Return [X, Y] of the center of cell containing provided text 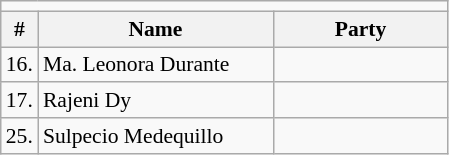
17. [20, 101]
Party [360, 29]
Sulpecio Medequillo [156, 136]
Name [156, 29]
# [20, 29]
Ma. Leonora Durante [156, 65]
25. [20, 136]
Rajeni Dy [156, 101]
16. [20, 65]
